Capture the cell that displays the provided text and extract its [X, Y] central coordinate. 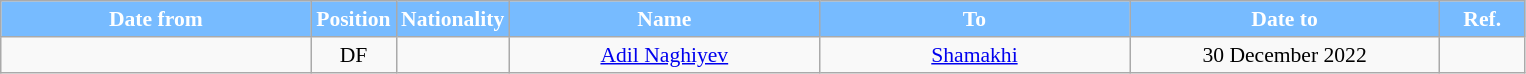
Date to [1285, 19]
Nationality [452, 19]
DF [354, 55]
Position [354, 19]
30 December 2022 [1285, 55]
Date from [156, 19]
Shamakhi [974, 55]
Name [664, 19]
Ref. [1482, 19]
To [974, 19]
Adil Naghiyev [664, 55]
